Identify which cell holds the provided text, then report its [x, y] central coordinate. 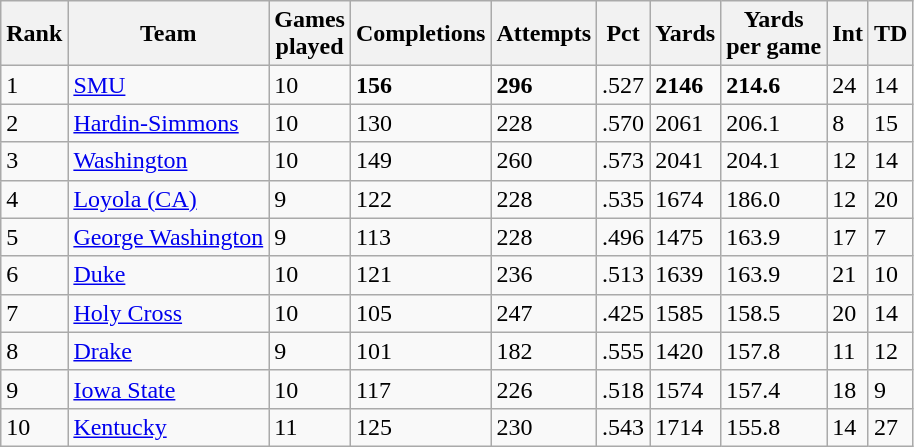
260 [544, 161]
125 [420, 427]
17 [848, 237]
155.8 [774, 427]
226 [544, 389]
3 [34, 161]
Int [848, 34]
Iowa State [168, 389]
Team [168, 34]
Gamesplayed [310, 34]
4 [34, 199]
2 [34, 123]
George Washington [168, 237]
Washington [168, 161]
27 [890, 427]
6 [34, 275]
Attempts [544, 34]
.518 [624, 389]
2041 [686, 161]
157.4 [774, 389]
296 [544, 85]
.527 [624, 85]
Yardsper game [774, 34]
24 [848, 85]
Completions [420, 34]
TD [890, 34]
236 [544, 275]
1475 [686, 237]
182 [544, 351]
Pct [624, 34]
18 [848, 389]
Holy Cross [168, 313]
.496 [624, 237]
Drake [168, 351]
.425 [624, 313]
Hardin-Simmons [168, 123]
149 [420, 161]
121 [420, 275]
186.0 [774, 199]
1639 [686, 275]
122 [420, 199]
Kentucky [168, 427]
.555 [624, 351]
Duke [168, 275]
SMU [168, 85]
113 [420, 237]
.570 [624, 123]
1 [34, 85]
158.5 [774, 313]
Rank [34, 34]
1714 [686, 427]
2146 [686, 85]
206.1 [774, 123]
1420 [686, 351]
1574 [686, 389]
5 [34, 237]
.543 [624, 427]
157.8 [774, 351]
15 [890, 123]
105 [420, 313]
Loyola (CA) [168, 199]
156 [420, 85]
204.1 [774, 161]
130 [420, 123]
247 [544, 313]
.535 [624, 199]
230 [544, 427]
2061 [686, 123]
.513 [624, 275]
1674 [686, 199]
21 [848, 275]
.573 [624, 161]
1585 [686, 313]
117 [420, 389]
214.6 [774, 85]
101 [420, 351]
Yards [686, 34]
